Determine the (x, y) coordinate at the center of the cell enclosing the given text.  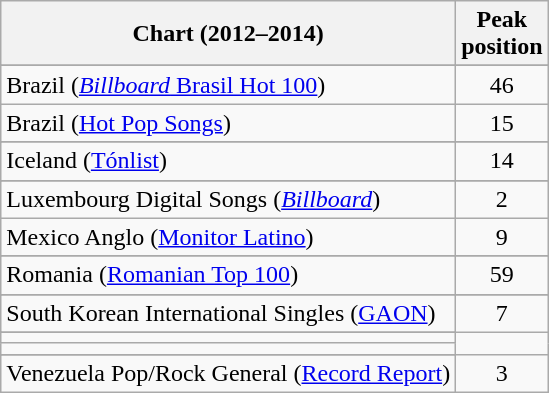
7 (502, 313)
Mexico Anglo (Monitor Latino) (228, 237)
Luxembourg Digital Songs (Billboard) (228, 199)
59 (502, 275)
3 (502, 373)
14 (502, 161)
South Korean International Singles (GAON) (228, 313)
Chart (2012–2014) (228, 34)
Iceland (Tónlist) (228, 161)
9 (502, 237)
Peakposition (502, 34)
15 (502, 123)
Brazil (Hot Pop Songs) (228, 123)
46 (502, 85)
Brazil (Billboard Brasil Hot 100) (228, 85)
2 (502, 199)
Venezuela Pop/Rock General (Record Report) (228, 373)
Romania (Romanian Top 100) (228, 275)
